For the text-containing cell, return its midpoint in (X, Y) coordinate format. 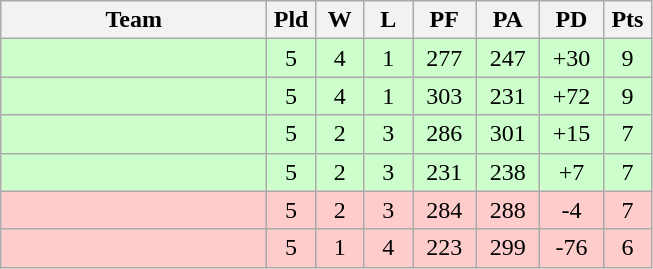
+72 (572, 96)
+15 (572, 134)
277 (444, 58)
6 (628, 248)
W (340, 20)
-76 (572, 248)
286 (444, 134)
+7 (572, 172)
PF (444, 20)
Pld (292, 20)
223 (444, 248)
288 (508, 210)
Team (134, 20)
PA (508, 20)
-4 (572, 210)
303 (444, 96)
247 (508, 58)
L (388, 20)
PD (572, 20)
238 (508, 172)
+30 (572, 58)
Pts (628, 20)
284 (444, 210)
301 (508, 134)
299 (508, 248)
